Return (X, Y) of the center of cell containing provided text 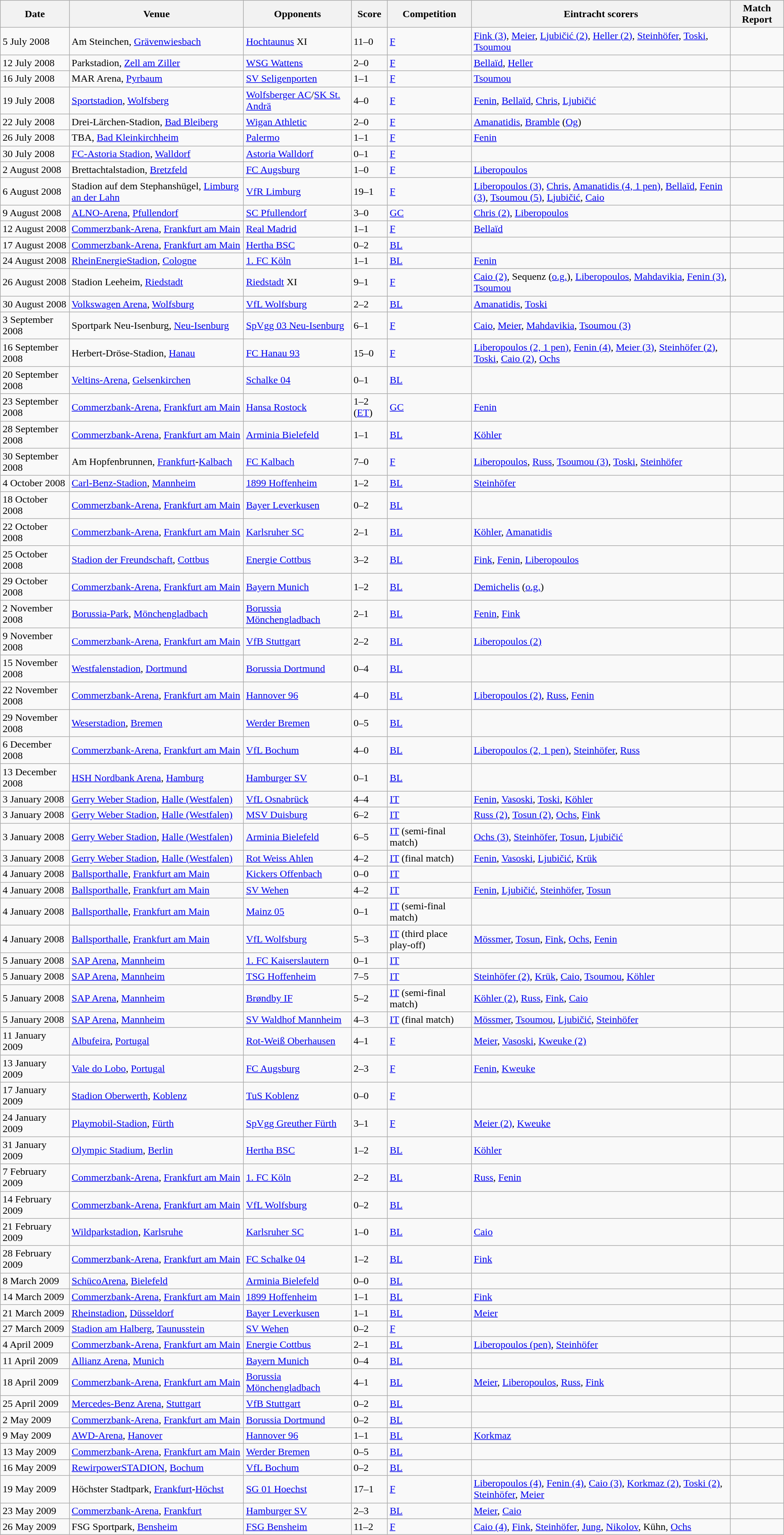
6 December 2008 (35, 751)
25 April 2009 (35, 1404)
Stadion der Freundschaft, Cottbus (157, 560)
Tsoumou (601, 79)
Hansa Rostock (297, 407)
Westfalenstadion, Dortmund (157, 668)
Caio (2), Sequenz (o.g.), Liberopoulos, Mahdavikia, Fenin (3), Tsoumou (601, 282)
MAR Arena, Pyrbaum (157, 79)
Stadion Leeheim, Riedstadt (157, 282)
FC Kalbach (297, 462)
26 May 2009 (35, 1527)
SpVgg Greuther Fürth (297, 1123)
Rheinstadion, Düsseldorf (157, 1313)
16 July 2008 (35, 79)
Match Report (757, 14)
5–3 (369, 939)
6 August 2008 (35, 191)
Competition (430, 14)
29 October 2008 (35, 586)
HSH Nordbank Arena, Hamburg (157, 777)
17–1 (369, 1489)
Liberopoulos (2), Russ, Fenin (601, 696)
Ochs (3), Steinhöfer, Tosun, Ljubičić (601, 837)
Weserstadion, Bremen (157, 723)
22 October 2008 (35, 532)
VfL Osnabrück (297, 799)
5 July 2008 (35, 41)
18 October 2008 (35, 505)
Fink (3), Meier, Ljubičić (2), Heller (2), Steinhöfer, Toski, Tsoumou (601, 41)
5–2 (369, 998)
Meier, Liberopoulos, Russ, Fink (601, 1382)
1. FC Kaiserslautern (297, 960)
25 October 2008 (35, 560)
Steinhöfer (2), Krük, Caio, Tsoumou, Köhler (601, 976)
9–1 (369, 282)
Korkmaz (601, 1436)
MSV Duisburg (297, 815)
11 April 2009 (35, 1361)
Liberopoulos (601, 170)
Russ, Fenin (601, 1178)
14 March 2009 (35, 1297)
Chris (2), Liberopoulos (601, 213)
Stadion am Halberg, Taunusstein (157, 1329)
Mainz 05 (297, 911)
26 July 2008 (35, 138)
6–5 (369, 837)
Opponents (297, 14)
Mössmer, Tosun, Fink, Ochs, Fenin (601, 939)
13 January 2009 (35, 1069)
FC-Astoria Stadion, Walldorf (157, 154)
Wolfsberger AC/SK St. Andrä (297, 101)
Demichelis (o.g.) (601, 586)
SV Waldhof Mannheim (297, 1020)
30 July 2008 (35, 154)
VfR Limburg (297, 191)
Liberopoulos (2) (601, 641)
Eintracht scorers (601, 14)
Meier (2), Kweuke (601, 1123)
9 August 2008 (35, 213)
SchücoArena, Bielefeld (157, 1281)
Borussia-Park, Mönchengladbach (157, 614)
Parkstadion, Zell am Ziller (157, 63)
WSG Wattens (297, 63)
27 March 2009 (35, 1329)
Mössmer, Tsoumou, Ljubičić, Steinhöfer (601, 1020)
18 April 2009 (35, 1382)
AWD-Arena, Hanover (157, 1436)
1–2 (ET) (369, 407)
6–2 (369, 815)
28 September 2008 (35, 435)
Brettachtalstadion, Bretzfeld (157, 170)
Meier (601, 1313)
Fenin, Bellaïd, Chris, Ljubičić (601, 101)
Höchster Stadtpark, Frankfurt-Höchst (157, 1489)
19–1 (369, 191)
7–0 (369, 462)
FC Hanau 93 (297, 353)
Fenin, Vasoski, Toski, Köhler (601, 799)
19 May 2009 (35, 1489)
Sportpark Neu-Isenburg, Neu-Isenburg (157, 326)
11–0 (369, 41)
7 February 2009 (35, 1178)
ALNO-Arena, Pfullendorf (157, 213)
Score (369, 14)
8 March 2009 (35, 1281)
Palermo (297, 138)
IT (third place play-off) (430, 939)
Riedstadt XI (297, 282)
Meier, Vasoski, Kweuke (2) (601, 1041)
Venue (157, 14)
17 August 2008 (35, 245)
SC Pfullendorf (297, 213)
Commerzbank-Arena, Frankfurt (157, 1511)
6–1 (369, 326)
TBA, Bad Kleinkirchheim (157, 138)
2 August 2008 (35, 170)
Russ (2), Tosun (2), Ochs, Fink (601, 815)
29 November 2008 (35, 723)
Drei-Lärchen-Stadion, Bad Bleiberg (157, 122)
20 September 2008 (35, 380)
13 December 2008 (35, 777)
Liberopoulos (2, 1 pen), Fenin (4), Meier (3), Steinhöfer (2), Toski, Caio (2), Ochs (601, 353)
15 November 2008 (35, 668)
11 January 2009 (35, 1041)
Liberopoulos, Russ, Tsoumou (3), Toski, Steinhöfer (601, 462)
Kickers Offenbach (297, 874)
Am Steinchen, Grävenwiesbach (157, 41)
Köhler (2), Russ, Fink, Caio (601, 998)
Fenin, Kweuke (601, 1069)
TSG Hoffenheim (297, 976)
Rot-Weiß Oberhausen (297, 1041)
Stadion auf dem Stephanshügel, Limburg an der Lahn (157, 191)
Date (35, 14)
26 August 2008 (35, 282)
4 October 2008 (35, 483)
21 February 2009 (35, 1232)
2 November 2008 (35, 614)
SV Seligenporten (297, 79)
Carl-Benz-Stadion, Mannheim (157, 483)
24 August 2008 (35, 261)
4 April 2009 (35, 1344)
3–0 (369, 213)
Hochtaunus XI (297, 41)
30 August 2008 (35, 304)
Meier, Caio (601, 1511)
22 November 2008 (35, 696)
Olympic Stadium, Berlin (157, 1150)
12 July 2008 (35, 63)
Volkswagen Arena, Wolfsburg (157, 304)
13 May 2009 (35, 1452)
2 May 2009 (35, 1420)
4–4 (369, 799)
17 January 2009 (35, 1096)
RheinEnergieStadion, Cologne (157, 261)
Playmobil-Stadion, Fürth (157, 1123)
Fenin, Fink (601, 614)
Vale do Lobo, Portugal (157, 1069)
Liberopoulos (pen), Steinhöfer (601, 1344)
Caio (4), Fink, Steinhöfer, Jung, Nikolov, Kühn, Ochs (601, 1527)
Mercedes-Benz Arena, Stuttgart (157, 1404)
Caio, Meier, Mahdavikia, Tsoumou (3) (601, 326)
12 August 2008 (35, 229)
FSG Bensheim (297, 1527)
Sportstadion, Wolfsberg (157, 101)
7–5 (369, 976)
31 January 2009 (35, 1150)
Albufeira, Portugal (157, 1041)
Fenin, Ljubičić, Steinhöfer, Tosun (601, 890)
Amanatidis, Bramble (Og) (601, 122)
15–0 (369, 353)
FSG Sportpark, Bensheim (157, 1527)
24 January 2009 (35, 1123)
21 March 2009 (35, 1313)
FC Schalke 04 (297, 1259)
Herbert-Dröse-Stadion, Hanau (157, 353)
Caio (601, 1232)
TuS Koblenz (297, 1096)
19 July 2008 (35, 101)
Fenin, Vasoski, Ljubičić, Krük (601, 858)
28 February 2009 (35, 1259)
Amanatidis, Toski (601, 304)
Real Madrid (297, 229)
3–2 (369, 560)
Schalke 04 (297, 380)
Steinhöfer (601, 483)
Fink, Fenin, Liberopoulos (601, 560)
23 May 2009 (35, 1511)
Köhler, Amanatidis (601, 532)
Stadion Oberwerth, Koblenz (157, 1096)
16 September 2008 (35, 353)
Liberopoulos (3), Chris, Amanatidis (4, 1 pen), Bellaïd, Fenin (3), Tsoumou (5), Ljubičić, Caio (601, 191)
Liberopoulos (2, 1 pen), Steinhöfer, Russ (601, 751)
Rot Weiss Ahlen (297, 858)
Liberopoulos (4), Fenin (4), Caio (3), Korkmaz (2), Toski (2), Steinhöfer, Meier (601, 1489)
SG 01 Hoechst (297, 1489)
SpVgg 03 Neu-Isenburg (297, 326)
9 November 2008 (35, 641)
RewirpowerSTADION, Bochum (157, 1468)
Wigan Athletic (297, 122)
22 July 2008 (35, 122)
Allianz Arena, Munich (157, 1361)
Wildparkstadion, Karlsruhe (157, 1232)
23 September 2008 (35, 407)
4–3 (369, 1020)
16 May 2009 (35, 1468)
Veltins-Arena, Gelsenkirchen (157, 380)
3 September 2008 (35, 326)
11–2 (369, 1527)
14 February 2009 (35, 1205)
9 May 2009 (35, 1436)
Brøndby IF (297, 998)
Am Hopfenbrunnen, Frankfurt-Kalbach (157, 462)
3–1 (369, 1123)
Bellaïd, Heller (601, 63)
30 September 2008 (35, 462)
Astoria Walldorf (297, 154)
Bellaïd (601, 229)
